Identify which cell holds the provided text, then report its [x, y] central coordinate. 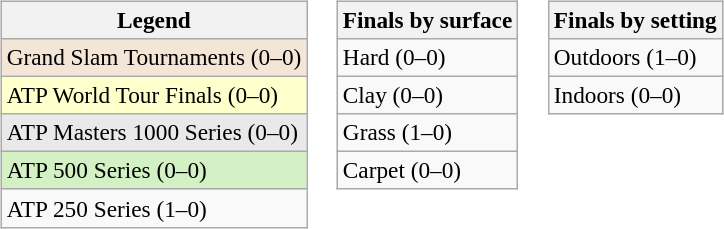
ATP World Tour Finals (0–0) [154, 95]
Hard (0–0) [427, 57]
Indoors (0–0) [635, 95]
Carpet (0–0) [427, 171]
Grand Slam Tournaments (0–0) [154, 57]
Outdoors (1–0) [635, 57]
Grass (1–0) [427, 133]
Legend [154, 20]
Clay (0–0) [427, 95]
Finals by surface [427, 20]
ATP 250 Series (1–0) [154, 208]
Finals by setting [635, 20]
ATP 500 Series (0–0) [154, 171]
ATP Masters 1000 Series (0–0) [154, 133]
